Return (X, Y) of the center of cell containing provided text 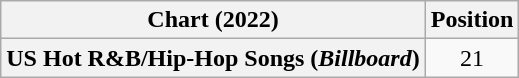
Position (472, 20)
Chart (2022) (213, 20)
US Hot R&B/Hip-Hop Songs (Billboard) (213, 58)
21 (472, 58)
